Capture the cell that displays the provided text and extract its [x, y] central coordinate. 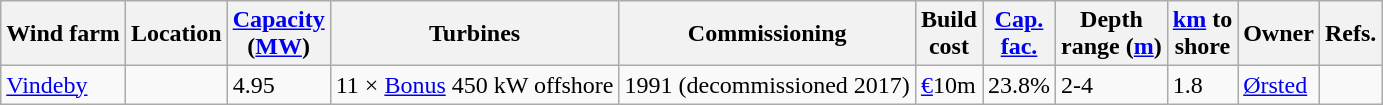
Refs. [1350, 34]
Cap.fac. [1018, 34]
Commissioning [767, 34]
km toshore [1202, 34]
1.8 [1202, 85]
4.95 [278, 85]
Wind farm [64, 34]
1991 (decommissioned 2017) [767, 85]
Vindeby [64, 85]
11 × Bonus 450 kW offshore [474, 85]
2-4 [1112, 85]
Owner [1279, 34]
Location [176, 34]
Buildcost [948, 34]
Turbines [474, 34]
Capacity (MW) [278, 34]
€10m [948, 85]
23.8% [1018, 85]
Depthrange (m) [1112, 34]
Ørsted [1279, 85]
